Scan for the cell matching the given text and deliver its [x, y] coordinate at center. 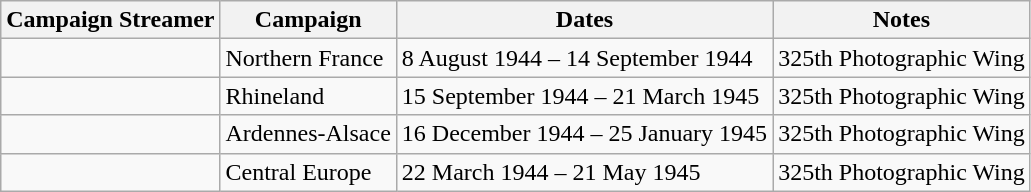
Campaign [308, 20]
Northern France [308, 58]
22 March 1944 – 21 May 1945 [584, 172]
Campaign Streamer [110, 20]
Central Europe [308, 172]
Ardennes-Alsace [308, 134]
Rhineland [308, 96]
Dates [584, 20]
Notes [902, 20]
15 September 1944 – 21 March 1945 [584, 96]
8 August 1944 – 14 September 1944 [584, 58]
16 December 1944 – 25 January 1945 [584, 134]
